Extract the [X, Y] coordinate from the center of the cell holding the provided text.  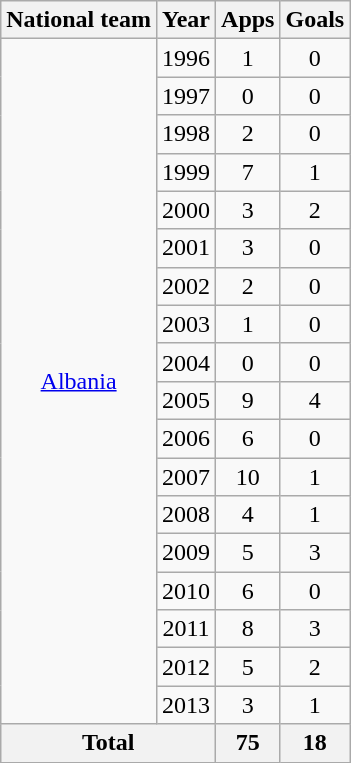
2005 [186, 400]
75 [248, 743]
2001 [186, 248]
Total [108, 743]
2003 [186, 324]
National team [79, 20]
Apps [248, 20]
2008 [186, 515]
2009 [186, 553]
2012 [186, 667]
2011 [186, 629]
Year [186, 20]
1996 [186, 58]
Albania [79, 382]
10 [248, 477]
2000 [186, 210]
2010 [186, 591]
2006 [186, 438]
1999 [186, 172]
1997 [186, 96]
2002 [186, 286]
7 [248, 172]
1998 [186, 134]
Goals [315, 20]
9 [248, 400]
2007 [186, 477]
18 [315, 743]
8 [248, 629]
2004 [186, 362]
2013 [186, 705]
